Detect which cell encompasses the target text, then output its (x, y) center coordinate. 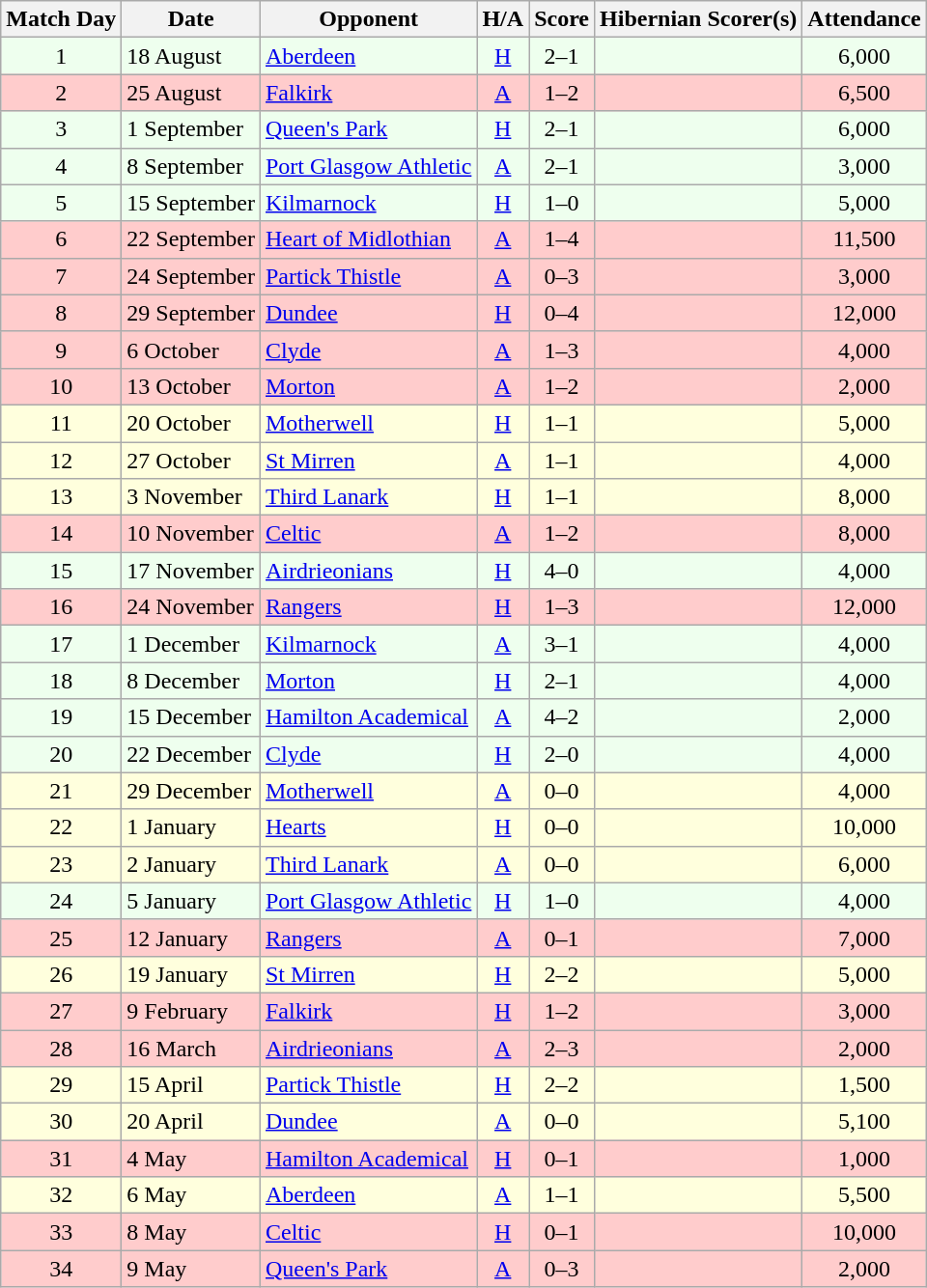
3 (62, 129)
8 (62, 313)
16 March (191, 1048)
12 January (191, 938)
32 (62, 1195)
24 (62, 901)
34 (62, 1269)
33 (62, 1232)
1 December (191, 644)
1 (62, 56)
23 (62, 864)
18 August (191, 56)
Date (191, 19)
27 (62, 1011)
1–4 (562, 239)
27 October (191, 461)
18 (62, 681)
10 (62, 386)
31 (62, 1159)
0–4 (562, 313)
10 November (191, 534)
8 December (191, 681)
29 December (191, 791)
21 (62, 791)
5 (62, 203)
16 (62, 607)
5 January (191, 901)
20 (62, 754)
15 September (191, 203)
15 (62, 571)
6 October (191, 350)
17 (62, 644)
9 May (191, 1269)
30 (62, 1122)
6 May (191, 1195)
Heart of Midlothian (368, 239)
12 (62, 461)
2 (62, 93)
19 (62, 717)
28 (62, 1048)
6 (62, 239)
11,500 (864, 239)
Attendance (864, 19)
1 January (191, 827)
26 (62, 974)
20 April (191, 1122)
Match Day (62, 19)
15 April (191, 1085)
3–1 (562, 644)
22 (62, 827)
1,000 (864, 1159)
Opponent (368, 19)
25 August (191, 93)
2–3 (562, 1048)
8 May (191, 1232)
2 January (191, 864)
24 November (191, 607)
2–0 (562, 754)
14 (62, 534)
20 October (191, 423)
22 December (191, 754)
5,500 (864, 1195)
29 September (191, 313)
4–0 (562, 571)
5,100 (864, 1122)
4 May (191, 1159)
15 December (191, 717)
17 November (191, 571)
8 September (191, 166)
7,000 (864, 938)
Score (562, 19)
22 September (191, 239)
1 September (191, 129)
Hearts (368, 827)
11 (62, 423)
3 November (191, 497)
19 January (191, 974)
1,500 (864, 1085)
4 (62, 166)
24 September (191, 276)
25 (62, 938)
6,500 (864, 93)
29 (62, 1085)
9 February (191, 1011)
13 (62, 497)
13 October (191, 386)
Hibernian Scorer(s) (699, 19)
H/A (503, 19)
9 (62, 350)
7 (62, 276)
4–2 (562, 717)
